For the text-containing cell, return its midpoint in (x, y) coordinate format. 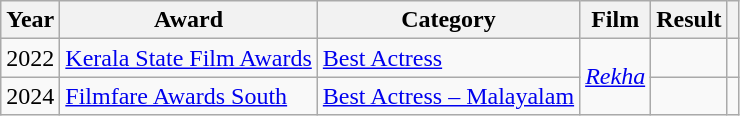
Film (616, 20)
Filmfare Awards South (188, 96)
Result (689, 20)
2024 (30, 96)
Kerala State Film Awards (188, 58)
Year (30, 20)
Award (188, 20)
2022 (30, 58)
Best Actress – Malayalam (448, 96)
Rekha (616, 77)
Category (448, 20)
Best Actress (448, 58)
